Return [x, y] of the center of cell containing provided text 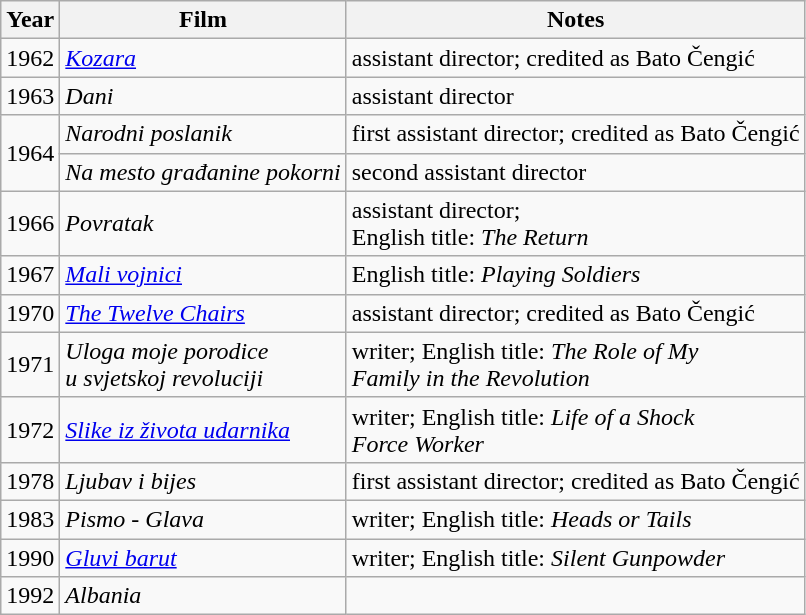
1964 [30, 153]
1978 [30, 481]
second assistant director [576, 172]
writer; English title: Heads or Tails [576, 519]
Albania [203, 596]
1967 [30, 275]
assistant director; English title: The Return [576, 224]
Slike iz života udarnika [203, 430]
writer; English title: The Role of My Family in the Revolution [576, 364]
1970 [30, 313]
1983 [30, 519]
Ljubav i bijes [203, 481]
1992 [30, 596]
Gluvi barut [203, 557]
assistant director [576, 96]
Year [30, 20]
Povratak [203, 224]
1966 [30, 224]
Uloga moje porodice u svjetskoj revoluciji [203, 364]
The Twelve Chairs [203, 313]
Dani [203, 96]
Kozara [203, 58]
Pismo - Glava [203, 519]
1962 [30, 58]
1972 [30, 430]
writer; English title: Life of a Shock Force Worker [576, 430]
Mali vojnici [203, 275]
1963 [30, 96]
Narodni poslanik [203, 134]
Na mesto građanine pokorni [203, 172]
Notes [576, 20]
1971 [30, 364]
writer; English title: Silent Gunpowder [576, 557]
Film [203, 20]
English title: Playing Soldiers [576, 275]
1990 [30, 557]
